Capture the cell that displays the provided text and extract its (X, Y) central coordinate. 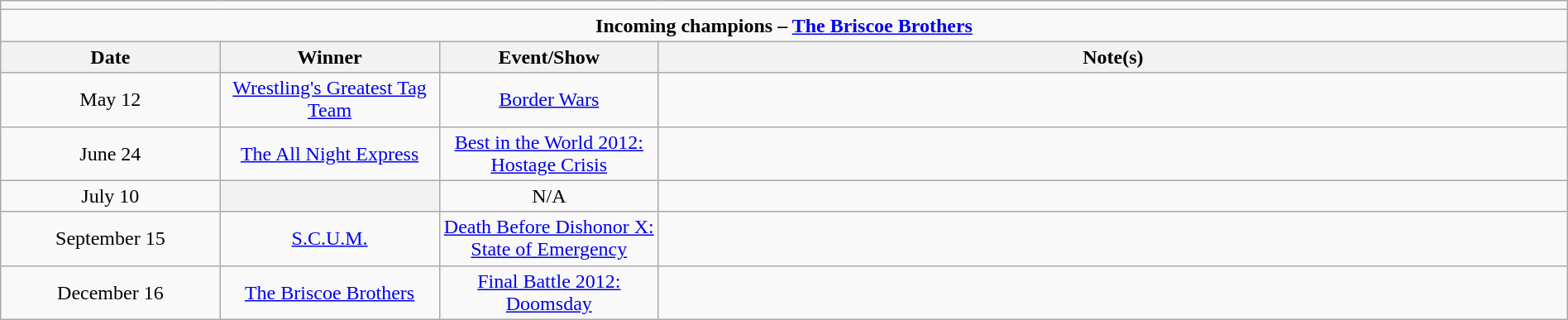
Best in the World 2012: Hostage Crisis (549, 154)
Winner (329, 57)
September 15 (111, 238)
Date (111, 57)
Note(s) (1113, 57)
Wrestling's Greatest Tag Team (329, 99)
May 12 (111, 99)
The All Night Express (329, 154)
N/A (549, 196)
June 24 (111, 154)
July 10 (111, 196)
Event/Show (549, 57)
S.C.U.M. (329, 238)
December 16 (111, 293)
Border Wars (549, 99)
The Briscoe Brothers (329, 293)
Death Before Dishonor X: State of Emergency (549, 238)
Incoming champions – The Briscoe Brothers (784, 26)
Final Battle 2012: Doomsday (549, 293)
